Find where the given text appears and provide that cell's center as [x, y] coordinate. 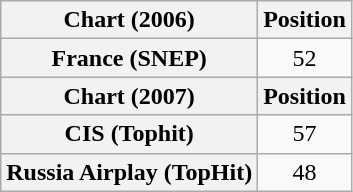
Chart (2007) [130, 96]
48 [305, 172]
Russia Airplay (TopHit) [130, 172]
France (SNEP) [130, 58]
Chart (2006) [130, 20]
52 [305, 58]
57 [305, 134]
CIS (Tophit) [130, 134]
